For the text-containing cell, return its midpoint in [X, Y] coordinate format. 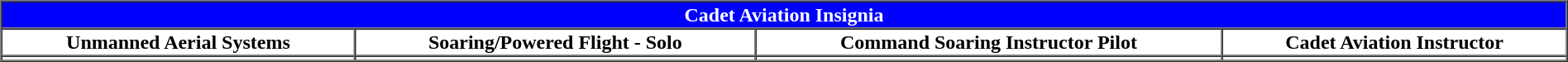
Soaring/Powered Flight - Solo [555, 41]
Unmanned Aerial Systems [179, 41]
Command Soaring Instructor Pilot [988, 41]
Cadet Aviation Instructor [1394, 41]
Cadet Aviation Insignia [784, 15]
